Locate the cell with the specified text and output its (X, Y) center coordinate. 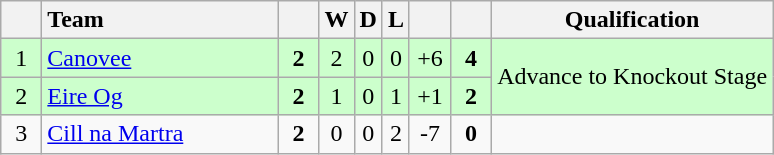
-7 (430, 134)
+6 (430, 58)
+1 (430, 96)
L (396, 20)
Eire Og (160, 96)
Canovee (160, 58)
Advance to Knockout Stage (632, 77)
3 (22, 134)
Cill na Martra (160, 134)
Qualification (632, 20)
4 (472, 58)
W (336, 20)
D (368, 20)
Team (160, 20)
